Return (x, y) of the center of cell containing provided text 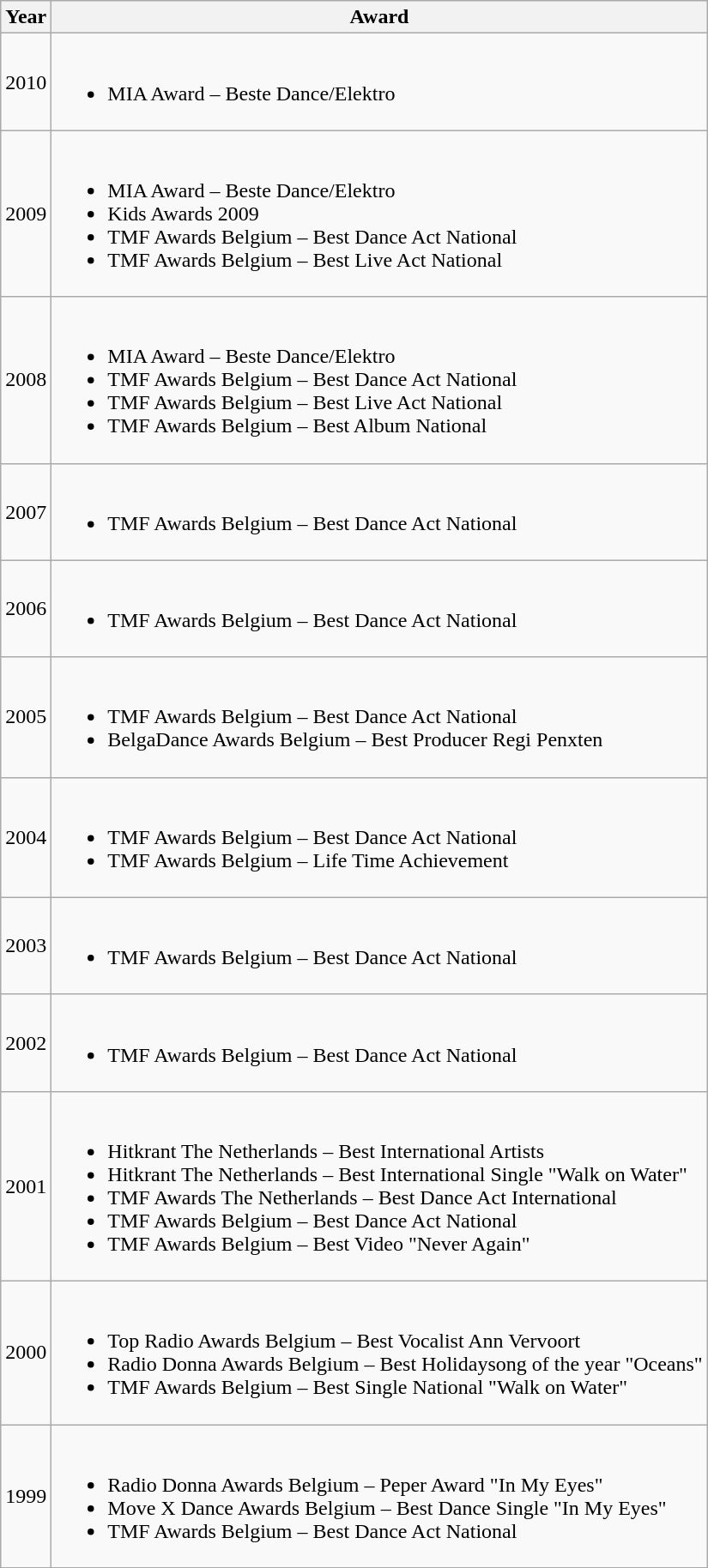
Award (379, 17)
2002 (26, 1043)
2006 (26, 609)
1999 (26, 1496)
2010 (26, 82)
2000 (26, 1352)
TMF Awards Belgium – Best Dance Act NationalBelgaDance Awards Belgium – Best Producer Regi Penxten (379, 717)
2001 (26, 1185)
MIA Award – Beste Dance/Elektro (379, 82)
2007 (26, 511)
2004 (26, 837)
TMF Awards Belgium – Best Dance Act NationalTMF Awards Belgium – Life Time Achievement (379, 837)
MIA Award – Beste Dance/ElektroKids Awards 2009TMF Awards Belgium – Best Dance Act NationalTMF Awards Belgium – Best Live Act National (379, 214)
2009 (26, 214)
2003 (26, 945)
Year (26, 17)
2005 (26, 717)
2008 (26, 380)
